Find where the given text appears and provide that cell's center as [X, Y] coordinate. 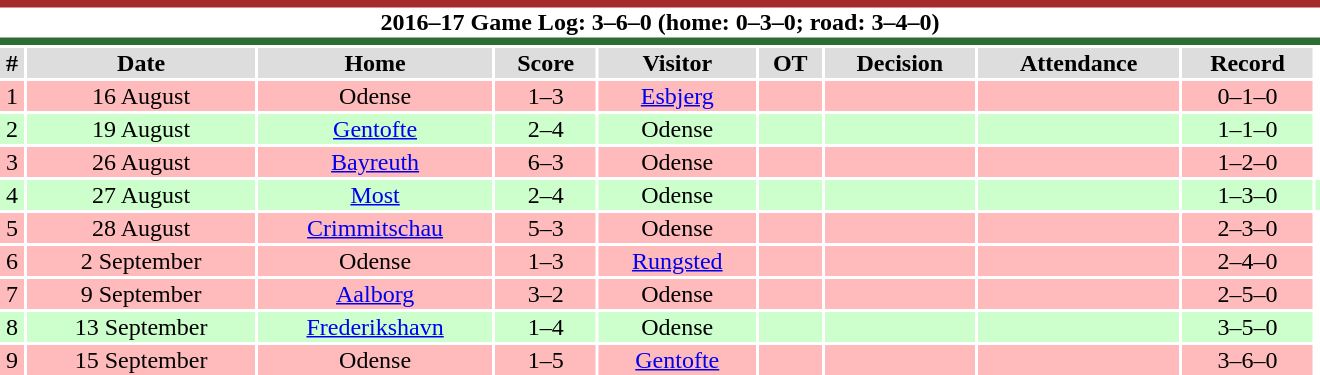
5–3 [546, 228]
3–5–0 [1247, 327]
28 August [140, 228]
OT [790, 63]
Aalborg [376, 294]
15 September [140, 360]
2–4–0 [1247, 261]
2–3–0 [1247, 228]
27 August [140, 195]
3–2 [546, 294]
1–2–0 [1247, 162]
Most [376, 195]
1–4 [546, 327]
13 September [140, 327]
Score [546, 63]
19 August [140, 129]
Visitor [678, 63]
Frederikshavn [376, 327]
2 September [140, 261]
0–1–0 [1247, 96]
Bayreuth [376, 162]
Attendance [1078, 63]
Home [376, 63]
26 August [140, 162]
1–5 [546, 360]
1–1–0 [1247, 129]
Esbjerg [678, 96]
6–3 [546, 162]
3–6–0 [1247, 360]
1–3–0 [1247, 195]
Date [140, 63]
2–5–0 [1247, 294]
Crimmitschau [376, 228]
Record [1247, 63]
16 August [140, 96]
Rungsted [678, 261]
9 September [140, 294]
Decision [900, 63]
